Detect which cell encompasses the target text, then output its [x, y] center coordinate. 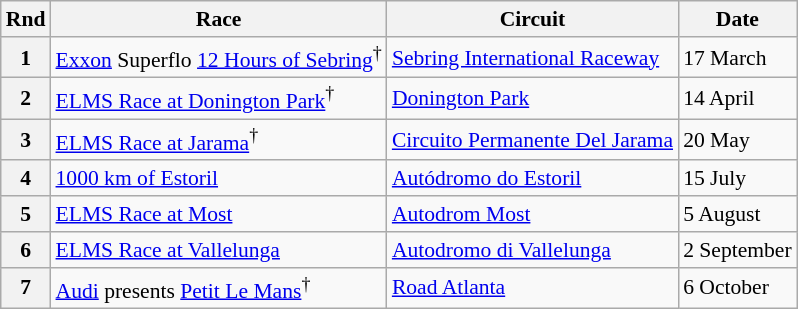
Autodromo di Vallelunga [532, 250]
1000 km of Estoril [218, 179]
Date [738, 19]
5 August [738, 214]
5 [26, 214]
6 [26, 250]
1 [26, 58]
Circuito Permanente Del Jarama [532, 140]
Race [218, 19]
ELMS Race at Jarama† [218, 140]
Autódromo do Estoril [532, 179]
Donington Park [532, 98]
3 [26, 140]
6 October [738, 288]
15 July [738, 179]
17 March [738, 58]
Audi presents Petit Le Mans† [218, 288]
7 [26, 288]
2 September [738, 250]
ELMS Race at Donington Park† [218, 98]
Rnd [26, 19]
20 May [738, 140]
2 [26, 98]
14 April [738, 98]
ELMS Race at Vallelunga [218, 250]
Autodrom Most [532, 214]
Road Atlanta [532, 288]
Exxon Superflo 12 Hours of Sebring† [218, 58]
Circuit [532, 19]
4 [26, 179]
Sebring International Raceway [532, 58]
ELMS Race at Most [218, 214]
